Locate the cell with the specified text and output its (x, y) center coordinate. 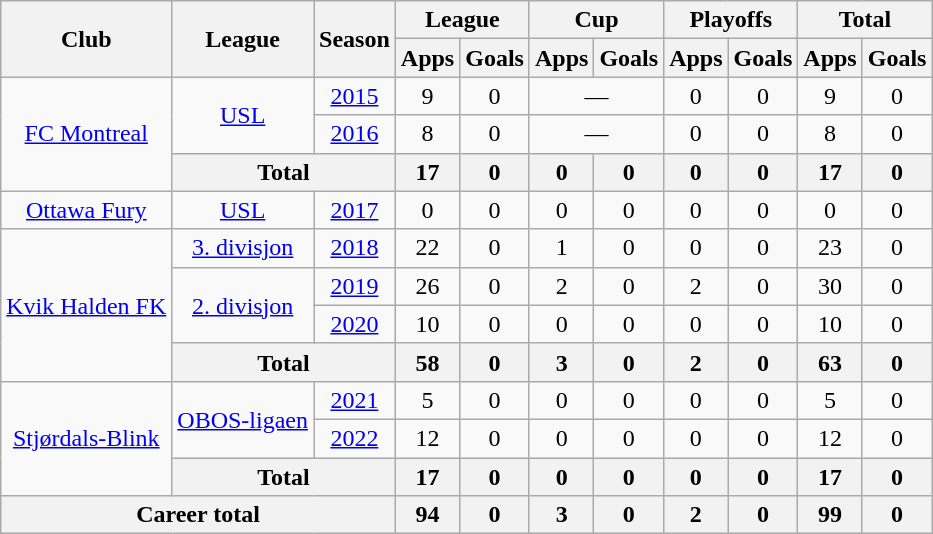
22 (427, 248)
2015 (355, 96)
58 (427, 362)
1 (561, 248)
30 (830, 286)
FC Montreal (86, 134)
3. divisjon (243, 248)
Kvik Halden FK (86, 305)
Ottawa Fury (86, 210)
26 (427, 286)
2021 (355, 400)
Club (86, 39)
2017 (355, 210)
2020 (355, 324)
Cup (596, 20)
63 (830, 362)
2016 (355, 134)
2. divisjon (243, 305)
Playoffs (731, 20)
23 (830, 248)
2019 (355, 286)
Season (355, 39)
99 (830, 515)
94 (427, 515)
Stjørdals-Blink (86, 438)
2022 (355, 438)
Career total (198, 515)
OBOS-ligaen (243, 419)
2018 (355, 248)
